Output the (X, Y) coordinate of the center of the cell containing the given text.  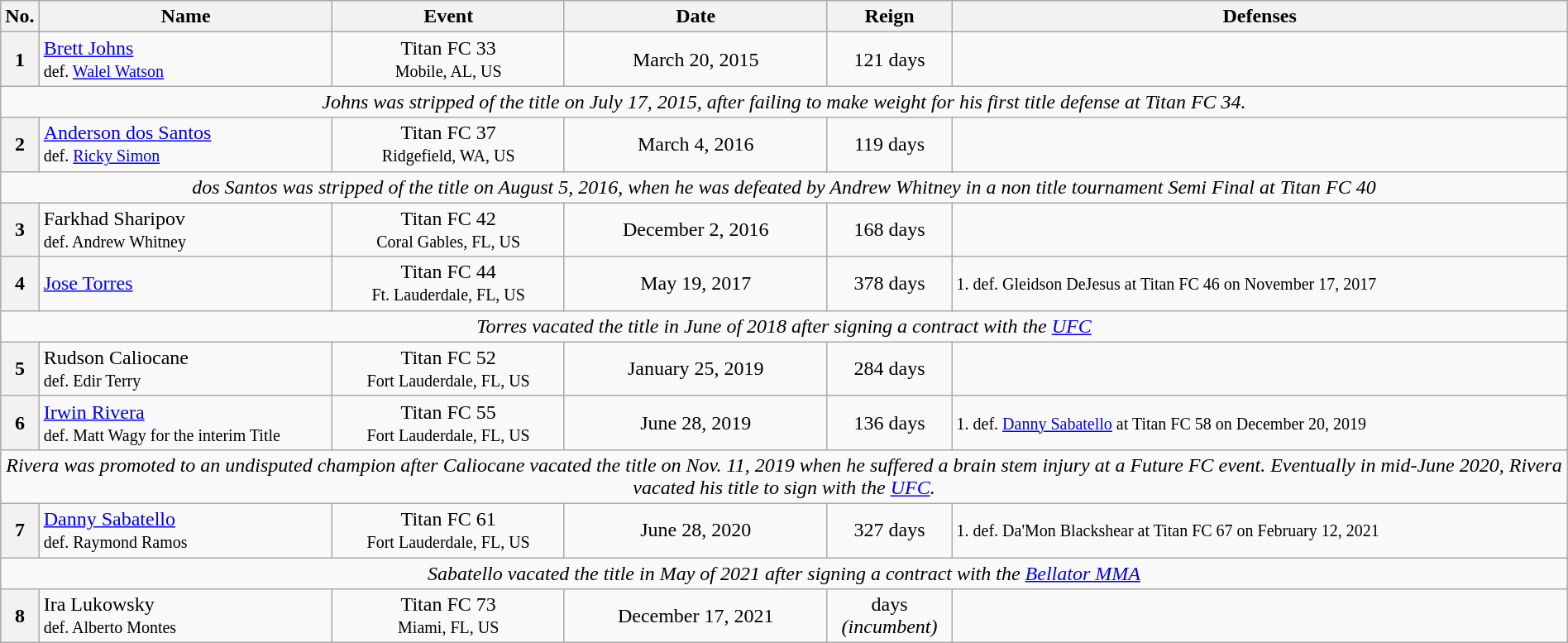
Titan FC 33 Mobile, AL, US (448, 60)
Titan FC 37 Ridgefield, WA, US (448, 144)
Reign (890, 17)
121 days (890, 60)
1. def. Danny Sabatello at Titan FC 58 on December 20, 2019 (1260, 422)
Rudson Caliocanedef. Edir Terry (185, 369)
327 days (890, 530)
March 20, 2015 (696, 60)
Date (696, 17)
Danny Sabatellodef. Raymond Ramos (185, 530)
4 (20, 283)
136 days (890, 422)
Titan FC 73 Miami, FL, US (448, 616)
March 4, 2016 (696, 144)
December 2, 2016 (696, 230)
Titan FC 61 Fort Lauderdale, FL, US (448, 530)
Johns was stripped of the title on July 17, 2015, after failing to make weight for his first title defense at Titan FC 34. (784, 102)
Titan FC 55 Fort Lauderdale, FL, US (448, 422)
dos Santos was stripped of the title on August 5, 2016, when he was defeated by Andrew Whitney in a non title tournament Semi Final at Titan FC 40 (784, 187)
Titan FC 52 Fort Lauderdale, FL, US (448, 369)
Torres vacated the title in June of 2018 after signing a contract with the UFC (784, 326)
Event (448, 17)
Name (185, 17)
May 19, 2017 (696, 283)
168 days (890, 230)
Farkhad Sharipovdef. Andrew Whitney (185, 230)
Brett Johns def. Walel Watson (185, 60)
7 (20, 530)
1 (20, 60)
6 (20, 422)
days(incumbent) (890, 616)
3 (20, 230)
Sabatello vacated the title in May of 2021 after signing a contract with the Bellator MMA (784, 573)
June 28, 2019 (696, 422)
Ira Lukowskydef. Alberto Montes (185, 616)
December 17, 2021 (696, 616)
Jose Torres (185, 283)
Irwin Rivera def. Matt Wagy for the interim Title (185, 422)
284 days (890, 369)
119 days (890, 144)
Titan FC 42 Coral Gables, FL, US (448, 230)
June 28, 2020 (696, 530)
1. def. Da'Mon Blackshear at Titan FC 67 on February 12, 2021 (1260, 530)
378 days (890, 283)
January 25, 2019 (696, 369)
Anderson dos Santos def. Ricky Simon (185, 144)
Defenses (1260, 17)
1. def. Gleidson DeJesus at Titan FC 46 on November 17, 2017 (1260, 283)
2 (20, 144)
No. (20, 17)
8 (20, 616)
Titan FC 44 Ft. Lauderdale, FL, US (448, 283)
5 (20, 369)
